Identify which cell holds the provided text, then report its [x, y] central coordinate. 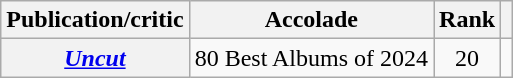
Publication/critic [95, 20]
Uncut [95, 58]
Rank [468, 20]
80 Best Albums of 2024 [311, 58]
Accolade [311, 20]
20 [468, 58]
